Detect which cell encompasses the target text, then output its (x, y) center coordinate. 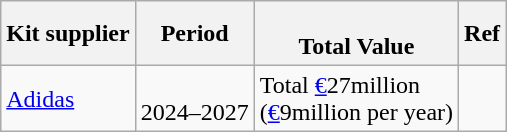
Ref (482, 34)
Period (194, 34)
2024–2027 (194, 98)
Total €27million (€9million per year) (356, 98)
Kit supplier (68, 34)
Total Value (356, 34)
Adidas (68, 98)
